Provide the [x, y] coordinate of the cell's center where the given text is located.  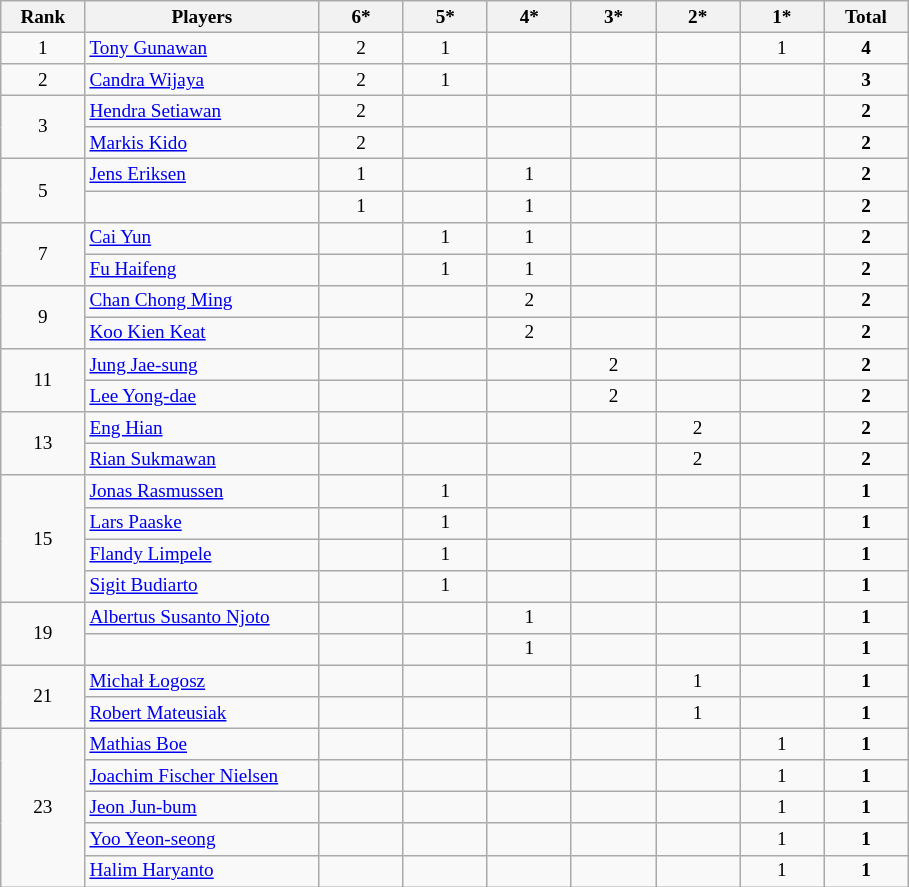
Albertus Susanto Njoto [202, 618]
Lee Yong-dae [202, 396]
Players [202, 17]
Jung Jae-sung [202, 365]
Rian Sukmawan [202, 460]
9 [43, 316]
Jeon Jun-bum [202, 808]
15 [43, 538]
Joachim Fischer Nielsen [202, 776]
7 [43, 254]
11 [43, 380]
4* [529, 17]
4 [866, 48]
Jonas Rasmussen [202, 491]
23 [43, 807]
5* [445, 17]
21 [43, 696]
Robert Mateusiak [202, 713]
13 [43, 444]
Candra Wijaya [202, 80]
Total [866, 17]
6* [361, 17]
Tony Gunawan [202, 48]
Flandy Limpele [202, 554]
2* [698, 17]
Michał Łogosz [202, 681]
Yoo Yeon-seong [202, 839]
Cai Yun [202, 238]
Jens Eriksen [202, 175]
Halim Haryanto [202, 871]
1* [782, 17]
Eng Hian [202, 428]
Rank [43, 17]
Markis Kido [202, 143]
Fu Haifeng [202, 270]
19 [43, 634]
5 [43, 190]
Sigit Budiarto [202, 586]
Chan Chong Ming [202, 301]
Hendra Setiawan [202, 111]
Koo Kien Keat [202, 333]
3* [613, 17]
Lars Paaske [202, 523]
Mathias Boe [202, 744]
